Locate the cell with the specified text and output its [x, y] center coordinate. 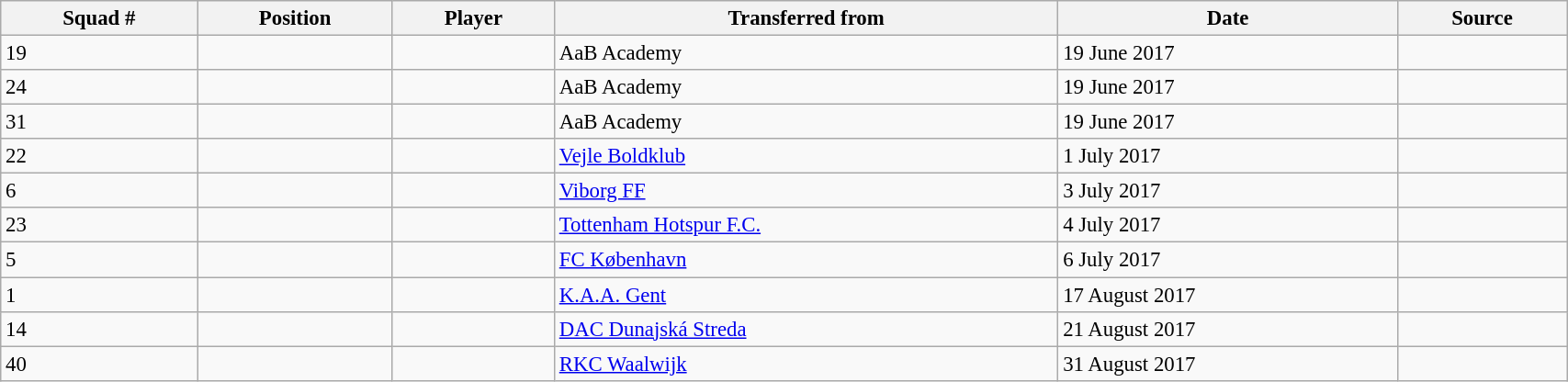
1 [99, 295]
6 [99, 191]
Source [1482, 18]
K.A.A. Gent [806, 295]
Vejle Boldklub [806, 156]
RKC Waalwijk [806, 364]
6 July 2017 [1227, 260]
DAC Dunajská Streda [806, 329]
5 [99, 260]
21 August 2017 [1227, 329]
4 July 2017 [1227, 225]
22 [99, 156]
14 [99, 329]
Player [473, 18]
23 [99, 225]
24 [99, 87]
Date [1227, 18]
1 July 2017 [1227, 156]
17 August 2017 [1227, 295]
FC København [806, 260]
19 [99, 53]
31 [99, 122]
40 [99, 364]
Viborg FF [806, 191]
Tottenham Hotspur F.C. [806, 225]
Position [295, 18]
Transferred from [806, 18]
Squad # [99, 18]
3 July 2017 [1227, 191]
31 August 2017 [1227, 364]
